Pinpoint the cell where the given text exists, returning its (X, Y) midpoint coordinate. 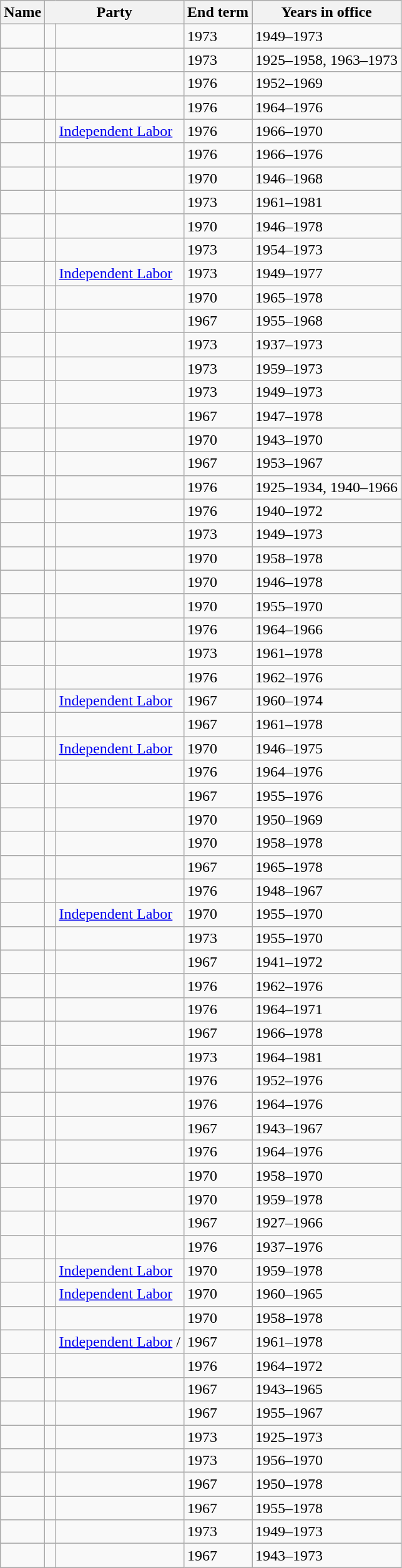
1927–1966 (327, 1223)
1940–1972 (327, 511)
1955–1968 (327, 321)
1946–1975 (327, 748)
1943–1967 (327, 1128)
1964–1971 (327, 1009)
1943–1973 (327, 1556)
1958–1970 (327, 1176)
1943–1965 (327, 1389)
1955–1967 (327, 1413)
1950–1978 (327, 1484)
1960–1974 (327, 701)
1941–1972 (327, 962)
1925–1958, 1963–1973 (327, 60)
1948–1967 (327, 891)
1959–1973 (327, 369)
1925–1973 (327, 1436)
1955–1978 (327, 1508)
1953–1967 (327, 463)
1964–1981 (327, 1057)
1952–1969 (327, 84)
End term (218, 12)
1966–1970 (327, 131)
1949–1977 (327, 273)
1952–1976 (327, 1081)
1960–1965 (327, 1294)
1955–1976 (327, 796)
1964–1966 (327, 629)
Name (22, 12)
1961–1981 (327, 202)
Years in office (327, 12)
1966–1978 (327, 1033)
1937–1973 (327, 345)
1946–1968 (327, 178)
1937–1976 (327, 1247)
1964–1972 (327, 1365)
1943–1970 (327, 440)
1947–1978 (327, 416)
Party (115, 12)
1956–1970 (327, 1461)
1950–1969 (327, 820)
Independent Labor / (120, 1342)
1954–1973 (327, 249)
1966–1976 (327, 155)
1925–1934, 1940–1966 (327, 487)
